Output the [X, Y] coordinate of the center of the cell containing the given text.  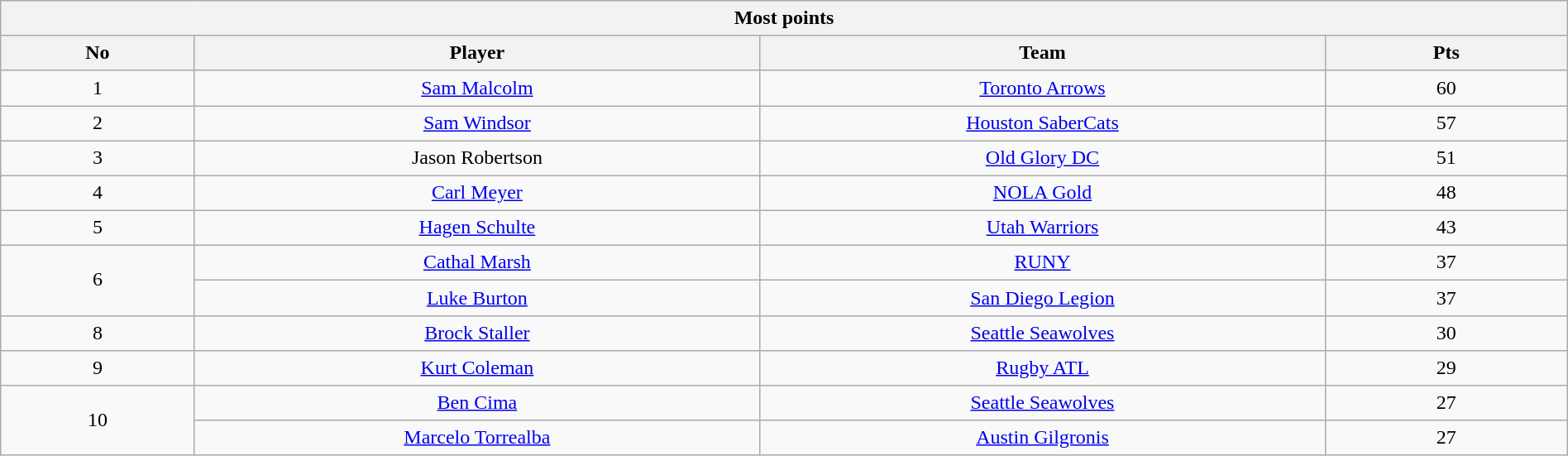
RUNY [1043, 263]
Sam Windsor [477, 123]
Houston SaberCats [1043, 123]
Kurt Coleman [477, 367]
No [98, 53]
30 [1446, 333]
San Diego Legion [1043, 298]
Austin Gilgronis [1043, 438]
Brock Staller [477, 333]
Rugby ATL [1043, 367]
Sam Malcolm [477, 88]
Hagen Schulte [477, 228]
51 [1446, 158]
29 [1446, 367]
1 [98, 88]
8 [98, 333]
48 [1446, 193]
Utah Warriors [1043, 228]
4 [98, 193]
Jason Robertson [477, 158]
2 [98, 123]
3 [98, 158]
Player [477, 53]
5 [98, 228]
Toronto Arrows [1043, 88]
Ben Cima [477, 403]
Pts [1446, 53]
Cathal Marsh [477, 263]
9 [98, 367]
Marcelo Torrealba [477, 438]
Team [1043, 53]
43 [1446, 228]
Old Glory DC [1043, 158]
10 [98, 420]
6 [98, 281]
NOLA Gold [1043, 193]
Most points [784, 18]
57 [1446, 123]
60 [1446, 88]
Carl Meyer [477, 193]
Luke Burton [477, 298]
